Determine the [x, y] coordinate at the center of the cell enclosing the given text.  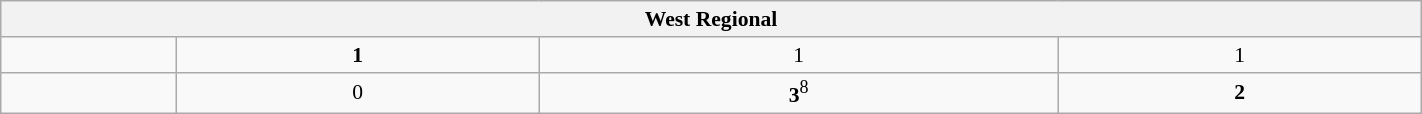
0 [358, 92]
West Regional [711, 19]
2 [1240, 92]
38 [798, 92]
